Detect which cell encompasses the target text, then output its (X, Y) center coordinate. 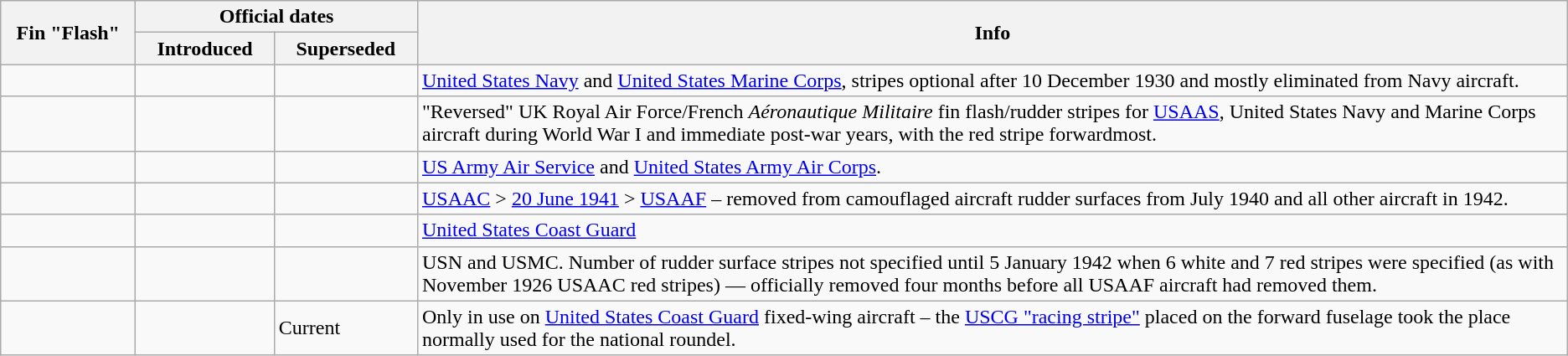
Superseded (345, 49)
Current (345, 328)
United States Coast Guard (992, 230)
US Army Air Service and United States Army Air Corps. (992, 167)
Official dates (276, 17)
Fin "Flash" (69, 33)
USAAC > 20 June 1941 > USAAF – removed from camouflaged aircraft rudder surfaces from July 1940 and all other aircraft in 1942. (992, 199)
Info (992, 33)
Introduced (204, 49)
United States Navy and United States Marine Corps, stripes optional after 10 December 1930 and mostly eliminated from Navy aircraft. (992, 80)
